Return [x, y] of the center of cell containing provided text 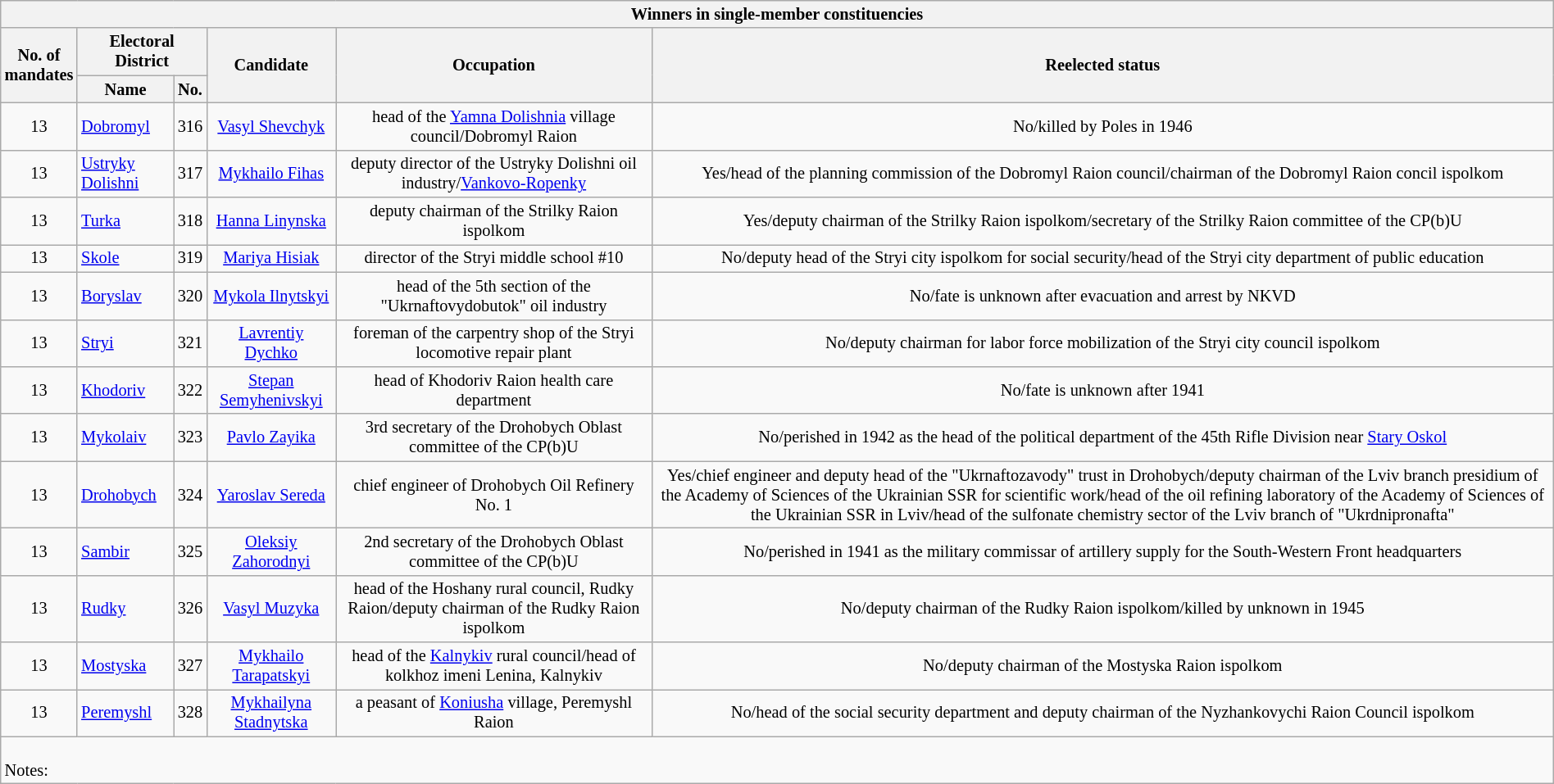
Stepan Semyhenivskyi [270, 390]
Khodoriv [125, 390]
Mariya Hisiak [270, 258]
322 [190, 390]
Mykola Ilnytskyi [270, 296]
Pavlo Zayika [270, 437]
head of the 5th section of the "Ukrnaftovydobutok" oil industry [494, 296]
Drohobych [125, 495]
No/deputy chairman of the Mostyska Raion ispolkom [1102, 666]
head of Khodoriv Raion health care department [494, 390]
a peasant of Koniusha village, Peremyshl Raion [494, 713]
Name [125, 89]
Lavrentiy Dychko [270, 343]
head of the Hoshany rural council, Rudky Raion/deputy chairman of the Rudky Raion ispolkom [494, 609]
Yes/deputy chairman of the Strilky Raion ispolkom/secretary of the Strilky Raion committee of the CP(b)U [1102, 221]
Yes/head of the planning commission of the Dobromyl Raion council/chairman of the Dobromyl Raion concil ispolkom [1102, 174]
Sambir [125, 551]
317 [190, 174]
Mykhailo Fihas [270, 174]
No. of mandates [39, 66]
Mykolaiv [125, 437]
321 [190, 343]
Ustryky Dolishni [125, 174]
318 [190, 221]
head of the Kalnykiv rural council/head of kolkhoz imeni Lenina, Kalnykiv [494, 666]
Dobromyl [125, 126]
Skole [125, 258]
Yaroslav Sereda [270, 495]
No/perished in 1942 as the head of the political department of the 45th Rifle Division near Stary Oskol [1102, 437]
Turka [125, 221]
No/perished in 1941 as the military commissar of artillery supply for the South-Western Front headquarters [1102, 551]
Oleksiy Zahorodnyi [270, 551]
Mykhailo Tarapatskyi [270, 666]
325 [190, 551]
No/killed by Poles in 1946 [1102, 126]
Vasyl Muzyka [270, 609]
327 [190, 666]
Winners in single-member constituencies [777, 14]
Notes: [777, 760]
Peremyshl [125, 713]
No/deputy head of the Stryi city ispolkom for social security/head of the Stryi city department of public education [1102, 258]
Hanna Linynska [270, 221]
deputy chairman of the Strilky Raion ispolkom [494, 221]
3rd secretary of the Drohobych Oblast committee of the CP(b)U [494, 437]
316 [190, 126]
Candidate [270, 66]
No/head of the social security department and deputy chairman of the Nyzhankovychi Raion Council ispolkom [1102, 713]
deputy director of the Ustryky Dolishni oil industry/Vankovo-Ropenky [494, 174]
No/deputy chairman of the Rudky Raion ispolkom/killed by unknown in 1945 [1102, 609]
Vasyl Shevchyk [270, 126]
Rudky [125, 609]
324 [190, 495]
Mykhailyna Stadnytska [270, 713]
2nd secretary of the Drohobych Oblast committee of the CP(b)U [494, 551]
No/deputy chairman for labor force mobilization of the Stryi city council ispolkom [1102, 343]
No/fate is unknown after evacuation and arrest by NKVD [1102, 296]
Reelected status [1102, 66]
head of the Yamna Dolishnia village council/Dobromyl Raion [494, 126]
Mostyska [125, 666]
328 [190, 713]
320 [190, 296]
chief engineer of Drohobych Oil Refinery No. 1 [494, 495]
319 [190, 258]
Electoral District [142, 52]
Occupation [494, 66]
323 [190, 437]
No/fate is unknown after 1941 [1102, 390]
director of the Stryi middle school #10 [494, 258]
326 [190, 609]
Stryi [125, 343]
Boryslav [125, 296]
No. [190, 89]
foreman of the carpentry shop of the Stryi locomotive repair plant [494, 343]
